Return [X, Y] of the center of cell containing provided text 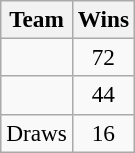
Team [37, 19]
44 [103, 95]
72 [103, 57]
Draws [37, 133]
Wins [103, 19]
16 [103, 133]
